Return the (x, y) coordinate for the center point of the cell that contains the specified text.  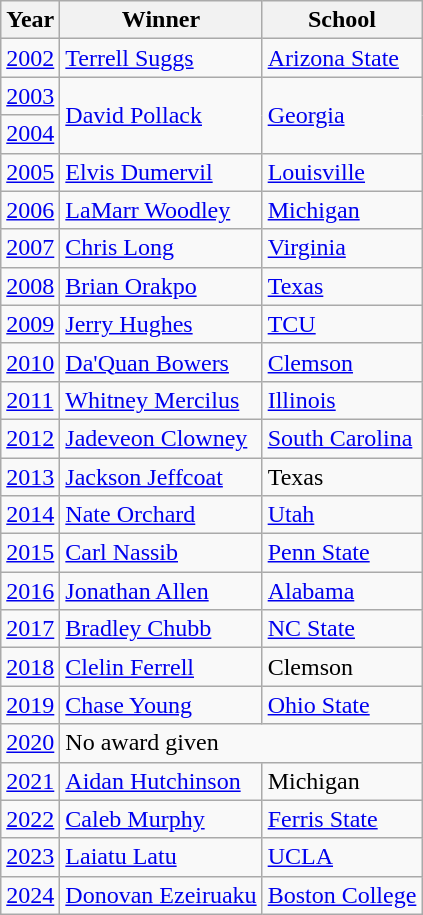
Brian Orakpo (161, 286)
2016 (30, 591)
Year (30, 20)
2017 (30, 629)
UCLA (342, 857)
Virginia (342, 248)
Nate Orchard (161, 515)
School (342, 20)
2010 (30, 362)
2021 (30, 781)
2014 (30, 515)
David Pollack (161, 115)
2008 (30, 286)
2020 (30, 743)
Da'Quan Bowers (161, 362)
LaMarr Woodley (161, 210)
Utah (342, 515)
2019 (30, 705)
Penn State (342, 553)
Whitney Mercilus (161, 400)
Elvis Dumervil (161, 172)
No award given (241, 743)
Caleb Murphy (161, 819)
Ferris State (342, 819)
2006 (30, 210)
Bradley Chubb (161, 629)
TCU (342, 324)
Jonathan Allen (161, 591)
2015 (30, 553)
2012 (30, 438)
Winner (161, 20)
2022 (30, 819)
2003 (30, 96)
Ohio State (342, 705)
Arizona State (342, 58)
Jerry Hughes (161, 324)
NC State (342, 629)
2018 (30, 667)
Donovan Ezeiruaku (161, 895)
2011 (30, 400)
Carl Nassib (161, 553)
2002 (30, 58)
Aidan Hutchinson (161, 781)
Louisville (342, 172)
2005 (30, 172)
Illinois (342, 400)
Alabama (342, 591)
South Carolina (342, 438)
2024 (30, 895)
Clelin Ferrell (161, 667)
Terrell Suggs (161, 58)
Georgia (342, 115)
2007 (30, 248)
Boston College (342, 895)
Chris Long (161, 248)
2023 (30, 857)
2004 (30, 134)
Chase Young (161, 705)
2013 (30, 477)
Jadeveon Clowney (161, 438)
2009 (30, 324)
Laiatu Latu (161, 857)
Jackson Jeffcoat (161, 477)
